Output the [X, Y] coordinate of the center of the cell containing the given text.  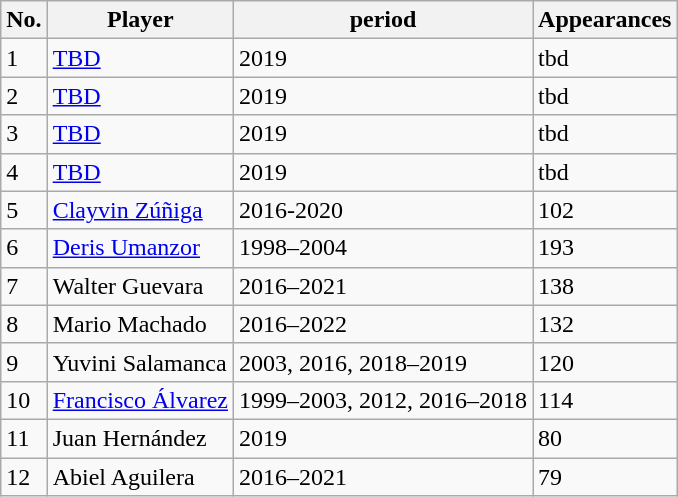
1999–2003, 2012, 2016–2018 [382, 400]
2003, 2016, 2018–2019 [382, 362]
7 [24, 286]
Mario Machado [140, 324]
11 [24, 438]
9 [24, 362]
79 [605, 477]
8 [24, 324]
Walter Guevara [140, 286]
Deris Umanzor [140, 248]
1 [24, 58]
5 [24, 210]
114 [605, 400]
1998–2004 [382, 248]
10 [24, 400]
6 [24, 248]
Francisco Álvarez [140, 400]
Juan Hernández [140, 438]
12 [24, 477]
Clayvin Zúñiga [140, 210]
193 [605, 248]
120 [605, 362]
Player [140, 20]
2016-2020 [382, 210]
No. [24, 20]
138 [605, 286]
3 [24, 134]
132 [605, 324]
Abiel Aguilera [140, 477]
period [382, 20]
4 [24, 172]
80 [605, 438]
2016–2022 [382, 324]
102 [605, 210]
Appearances [605, 20]
2 [24, 96]
Yuvini Salamanca [140, 362]
